Detect which cell encompasses the target text, then output its [x, y] center coordinate. 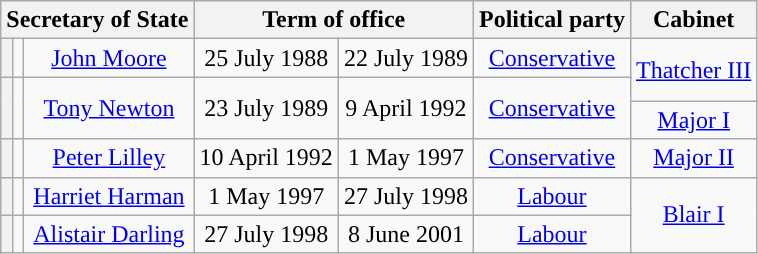
25 July 1988 [266, 58]
Major I [693, 120]
Major II [693, 158]
9 April 1992 [406, 108]
10 April 1992 [266, 158]
Alistair Darling [109, 234]
Harriet Harman [109, 196]
Political party [552, 20]
Thatcher III [693, 70]
Term of office [334, 20]
23 July 1989 [266, 108]
John Moore [109, 58]
22 July 1989 [406, 58]
Peter Lilley [109, 158]
8 June 2001 [406, 234]
Cabinet [693, 20]
Tony Newton [109, 108]
Secretary of State [98, 20]
Blair I [693, 215]
